For the text-containing cell, return its midpoint in (X, Y) coordinate format. 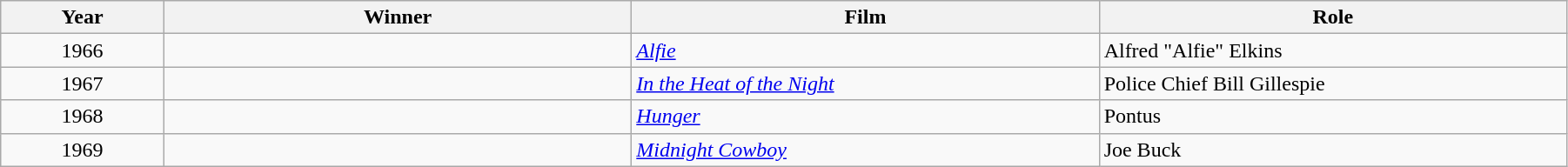
In the Heat of the Night (865, 83)
Year (83, 17)
Midnight Cowboy (865, 150)
1966 (83, 50)
Alfred "Alfie" Elkins (1333, 50)
Pontus (1333, 117)
1967 (83, 83)
Police Chief Bill Gillespie (1333, 83)
1968 (83, 117)
Film (865, 17)
1969 (83, 150)
Joe Buck (1333, 150)
Winner (397, 17)
Role (1333, 17)
Hunger (865, 117)
Alfie (865, 50)
